Return [X, Y] of the center of cell containing provided text 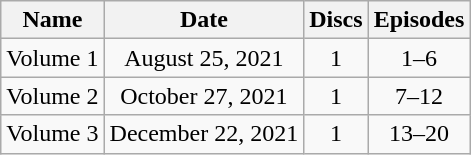
August 25, 2021 [204, 58]
Volume 3 [52, 134]
Discs [336, 20]
October 27, 2021 [204, 96]
December 22, 2021 [204, 134]
7–12 [419, 96]
Volume 1 [52, 58]
Date [204, 20]
1–6 [419, 58]
Name [52, 20]
Episodes [419, 20]
Volume 2 [52, 96]
13–20 [419, 134]
